Identify which cell holds the provided text, then report its [X, Y] central coordinate. 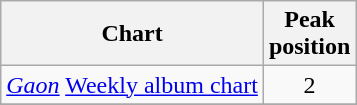
Gaon Weekly album chart [132, 85]
Peak position [309, 34]
Chart [132, 34]
2 [309, 85]
